Provide the [x, y] coordinate of the cell's center where the given text is located.  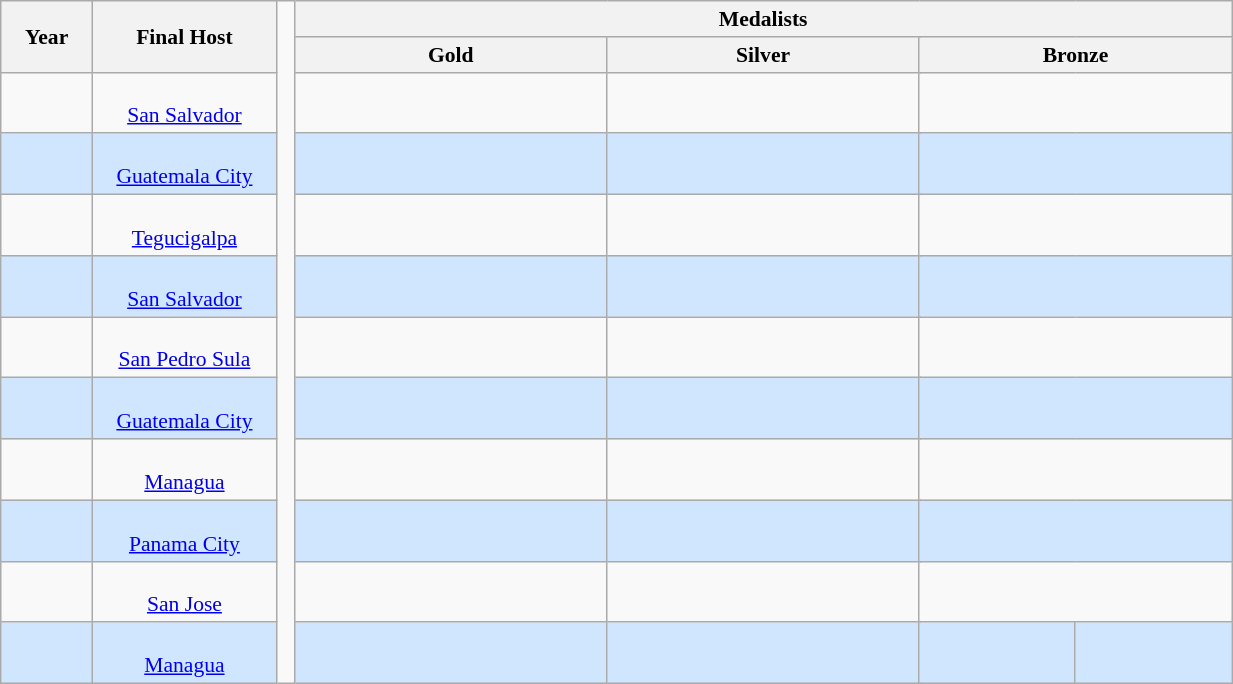
Bronze [1075, 55]
San Jose [185, 592]
Gold [451, 55]
Panama City [185, 530]
Medalists [764, 19]
Year [47, 36]
Silver [763, 55]
Final Host [185, 36]
Tegucigalpa [185, 226]
San Pedro Sula [185, 348]
